Pinpoint the cell where the given text exists, returning its [x, y] midpoint coordinate. 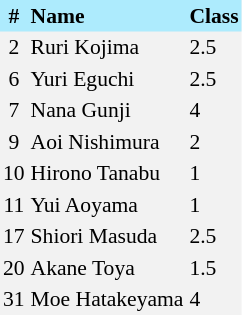
Class [214, 16]
Shiori Masuda [108, 236]
6 [14, 79]
Hirono Tanabu [108, 174]
Yui Aoyama [108, 205]
20 [14, 268]
17 [14, 236]
Aoi Nishimura [108, 142]
9 [14, 142]
7 [14, 110]
10 [14, 174]
# [14, 16]
Akane Toya [108, 268]
Nana Gunji [108, 110]
4 [214, 110]
1.5 [214, 268]
Ruri Kojima [108, 48]
Yuri Eguchi [108, 79]
Name [108, 16]
11 [14, 205]
